Identify which cell holds the provided text, then report its (X, Y) central coordinate. 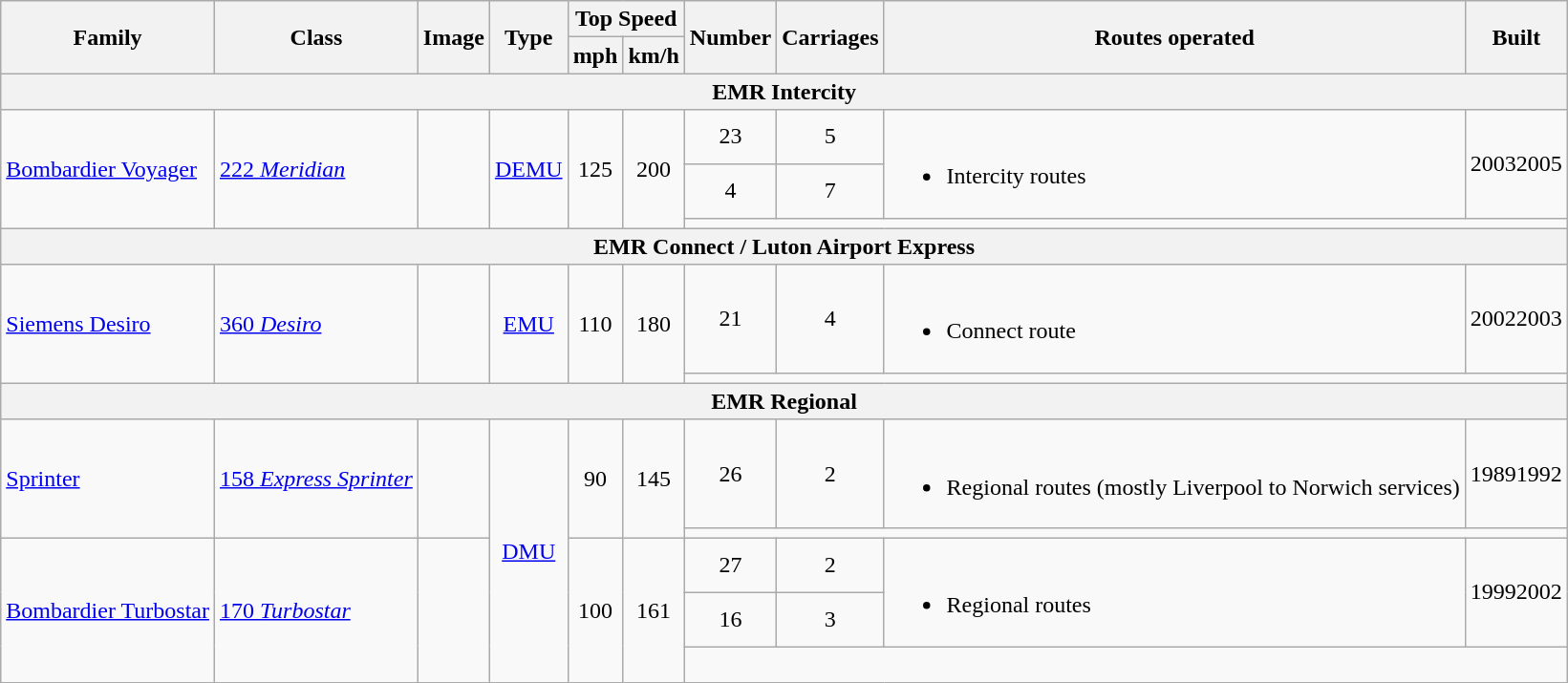
Built (1515, 37)
16 (730, 619)
EMR Connect / Luton Airport Express (784, 246)
Routes operated (1174, 37)
EMR Intercity (784, 92)
170 Turbostar (315, 609)
110 (595, 324)
Regional routes (mostly Liverpool to Norwich services) (1174, 474)
Top Speed (626, 19)
Number (730, 37)
5 (830, 138)
27 (730, 566)
Siemens Desiro (108, 324)
Class (315, 37)
7 (830, 191)
20022003 (1515, 319)
100 (595, 609)
mph (595, 55)
222 Meridian (315, 169)
180 (654, 324)
20032005 (1515, 164)
200 (654, 169)
145 (654, 479)
Connect route (1174, 319)
km/h (654, 55)
26 (730, 474)
21 (730, 319)
90 (595, 479)
EMU (528, 324)
125 (595, 169)
Carriages (830, 37)
Intercity routes (1174, 164)
EMR Regional (784, 401)
Bombardier Voyager (108, 169)
DEMU (528, 169)
19992002 (1515, 592)
DMU (528, 550)
3 (830, 619)
Family (108, 37)
19891992 (1515, 474)
158 Express Sprinter (315, 479)
Sprinter (108, 479)
Type (528, 37)
161 (654, 609)
Image (453, 37)
360 Desiro (315, 324)
Bombardier Turbostar (108, 609)
Regional routes (1174, 592)
23 (730, 138)
